Output the [X, Y] coordinate of the center of the cell containing the given text.  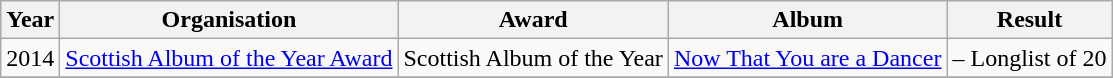
2014 [30, 58]
Year [30, 20]
Organisation [229, 20]
Scottish Album of the Year [533, 58]
Award [533, 20]
Now That You are a Dancer [808, 58]
Result [1030, 20]
Scottish Album of the Year Award [229, 58]
Album [808, 20]
– Longlist of 20 [1030, 58]
